Identify which cell holds the provided text, then report its (x, y) central coordinate. 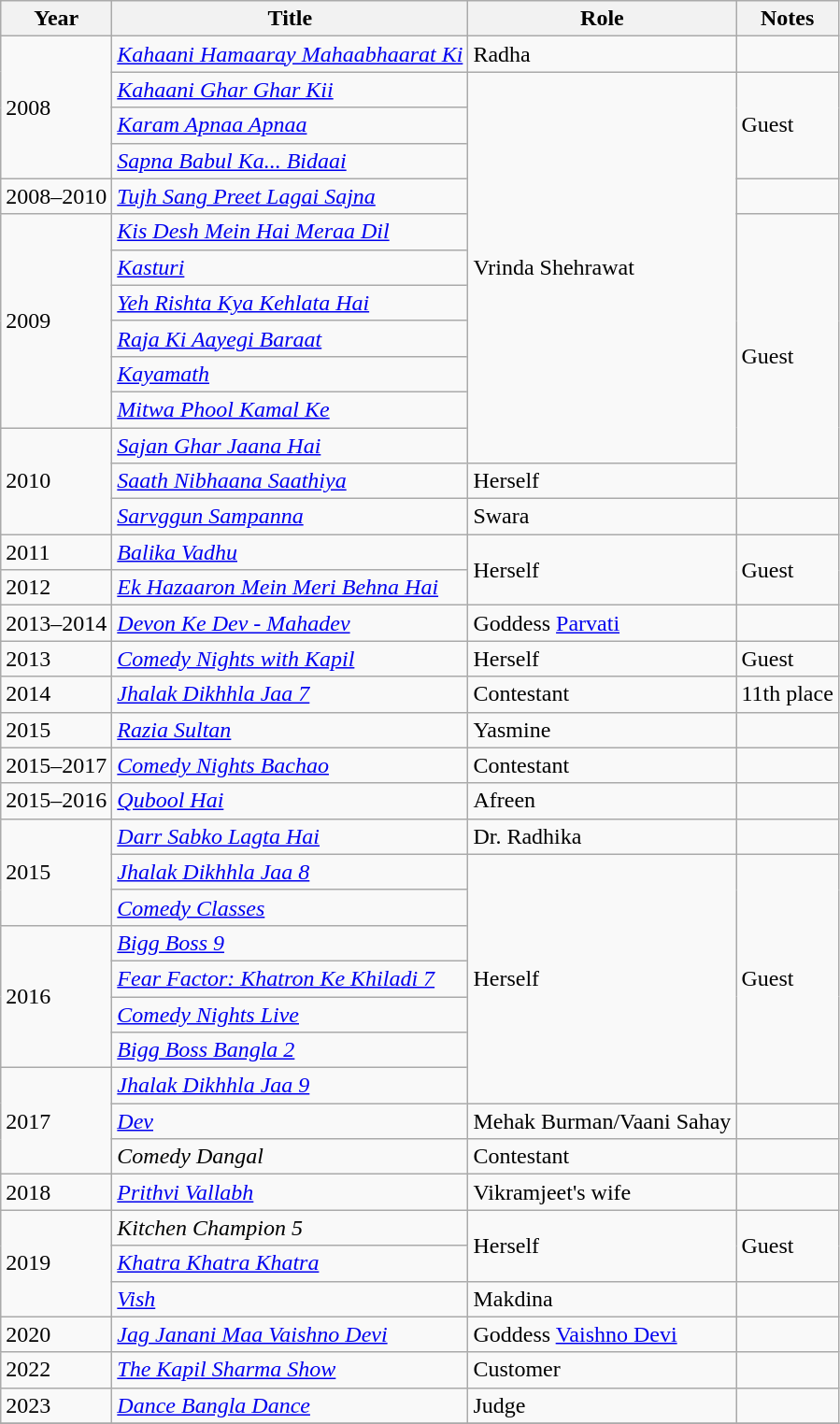
Afreen (602, 801)
Razia Sultan (290, 730)
Comedy Nights Live (290, 1014)
Role (602, 19)
Saath Nibhaana Saathiya (290, 481)
Dr. Radhika (602, 836)
2013–2014 (56, 623)
Dance Bangla Dance (290, 1405)
Kasturi (290, 267)
Jhalak Dikhhla Jaa 9 (290, 1086)
Kahaani Ghar Ghar Kii (290, 90)
2014 (56, 694)
Kayamath (290, 374)
Ek Hazaaron Mein Meri Behna Hai (290, 588)
Comedy Nights Bachao (290, 765)
Sajan Ghar Jaana Hai (290, 446)
2015–2017 (56, 765)
Yasmine (602, 730)
Yeh Rishta Kya Kehlata Hai (290, 303)
Darr Sabko Lagta Hai (290, 836)
Dev (290, 1121)
Radha (602, 54)
Qubool Hai (290, 801)
Kis Desh Mein Hai Meraa Dil (290, 232)
2016 (56, 996)
2010 (56, 481)
Mehak Burman/Vaani Sahay (602, 1121)
Khatra Khatra Khatra (290, 1263)
2013 (56, 659)
Judge (602, 1405)
2009 (56, 320)
11th place (787, 694)
Customer (602, 1370)
Comedy Dangal (290, 1157)
Karam Apnaa Apnaa (290, 125)
Prithvi Vallabh (290, 1192)
Sarvggun Sampanna (290, 517)
Devon Ke Dev - Mahadev (290, 623)
2011 (56, 552)
Fear Factor: Khatron Ke Khiladi 7 (290, 978)
2008 (56, 107)
Kahaani Hamaaray Mahaabhaarat Ki (290, 54)
Goddess Vaishno Devi (602, 1334)
Mitwa Phool Kamal Ke (290, 409)
Kitchen Champion 5 (290, 1228)
2012 (56, 588)
The Kapil Sharma Show (290, 1370)
Bigg Boss 9 (290, 943)
Comedy Classes (290, 907)
Sapna Babul Ka... Bidaai (290, 161)
2018 (56, 1192)
Jhalak Dikhhla Jaa 7 (290, 694)
Makdina (602, 1299)
Vikramjeet's wife (602, 1192)
Vrinda Shehrawat (602, 267)
Jag Janani Maa Vaishno Devi (290, 1334)
Swara (602, 517)
Title (290, 19)
2008–2010 (56, 196)
Tujh Sang Preet Lagai Sajna (290, 196)
Vish (290, 1299)
Bigg Boss Bangla 2 (290, 1050)
2023 (56, 1405)
2015–2016 (56, 801)
Year (56, 19)
2022 (56, 1370)
Comedy Nights with Kapil (290, 659)
Jhalak Dikhhla Jaa 8 (290, 872)
2019 (56, 1263)
Raja Ki Aayegi Baraat (290, 338)
Notes (787, 19)
Balika Vadhu (290, 552)
2020 (56, 1334)
2017 (56, 1121)
Goddess Parvati (602, 623)
